Extract the (x, y) coordinate from the center of the cell holding the provided text.  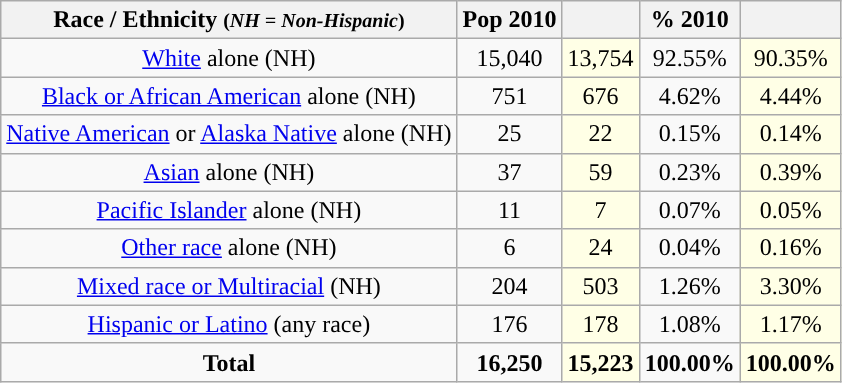
15,223 (600, 362)
22 (600, 134)
Pacific Islander alone (NH) (229, 210)
0.07% (690, 210)
15,040 (510, 58)
13,754 (600, 58)
4.44% (790, 96)
Hispanic or Latino (any race) (229, 324)
Asian alone (NH) (229, 172)
6 (510, 248)
Black or African American alone (NH) (229, 96)
178 (600, 324)
0.15% (690, 134)
1.08% (690, 324)
751 (510, 96)
92.55% (690, 58)
676 (600, 96)
% 2010 (690, 20)
Mixed race or Multiracial (NH) (229, 286)
White alone (NH) (229, 58)
3.30% (790, 286)
0.16% (790, 248)
Native American or Alaska Native alone (NH) (229, 134)
0.04% (690, 248)
Race / Ethnicity (NH = Non-Hispanic) (229, 20)
37 (510, 172)
0.05% (790, 210)
Pop 2010 (510, 20)
90.35% (790, 58)
4.62% (690, 96)
25 (510, 134)
204 (510, 286)
1.17% (790, 324)
176 (510, 324)
Total (229, 362)
59 (600, 172)
0.23% (690, 172)
503 (600, 286)
0.14% (790, 134)
Other race alone (NH) (229, 248)
24 (600, 248)
7 (600, 210)
1.26% (690, 286)
0.39% (790, 172)
16,250 (510, 362)
11 (510, 210)
